Detect which cell encompasses the target text, then output its [X, Y] center coordinate. 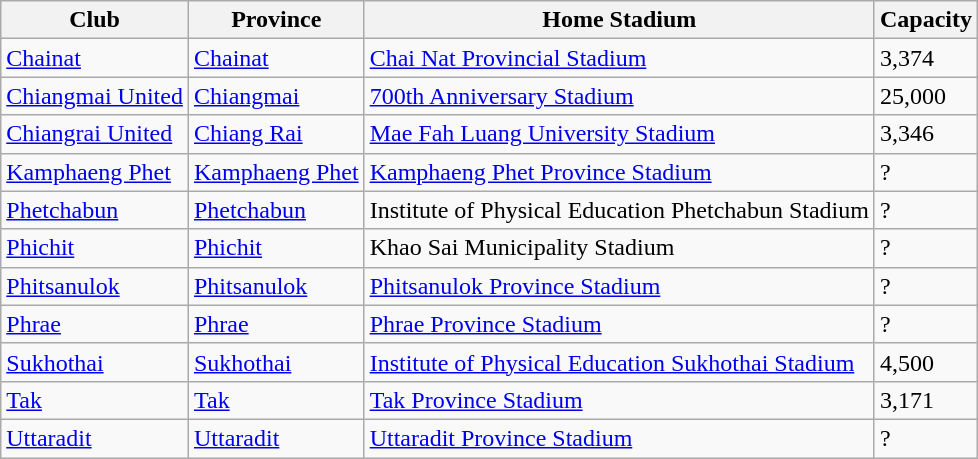
Institute of Physical Education Sukhothai Stadium [619, 362]
Chai Nat Provincial Stadium [619, 58]
3,374 [926, 58]
Home Stadium [619, 20]
4,500 [926, 362]
Province [276, 20]
25,000 [926, 96]
Institute of Physical Education Phetchabun Stadium [619, 210]
Capacity [926, 20]
3,171 [926, 400]
Uttaradit Province Stadium [619, 438]
Phitsanulok Province Stadium [619, 286]
Chiangrai United [95, 134]
Tak Province Stadium [619, 400]
3,346 [926, 134]
Chiangmai United [95, 96]
Chiangmai [276, 96]
Chiang Rai [276, 134]
Kamphaeng Phet Province Stadium [619, 172]
700th Anniversary Stadium [619, 96]
Club [95, 20]
Khao Sai Municipality Stadium [619, 248]
Phrae Province Stadium [619, 324]
Mae Fah Luang University Stadium [619, 134]
